Capture the cell that displays the provided text and extract its (x, y) central coordinate. 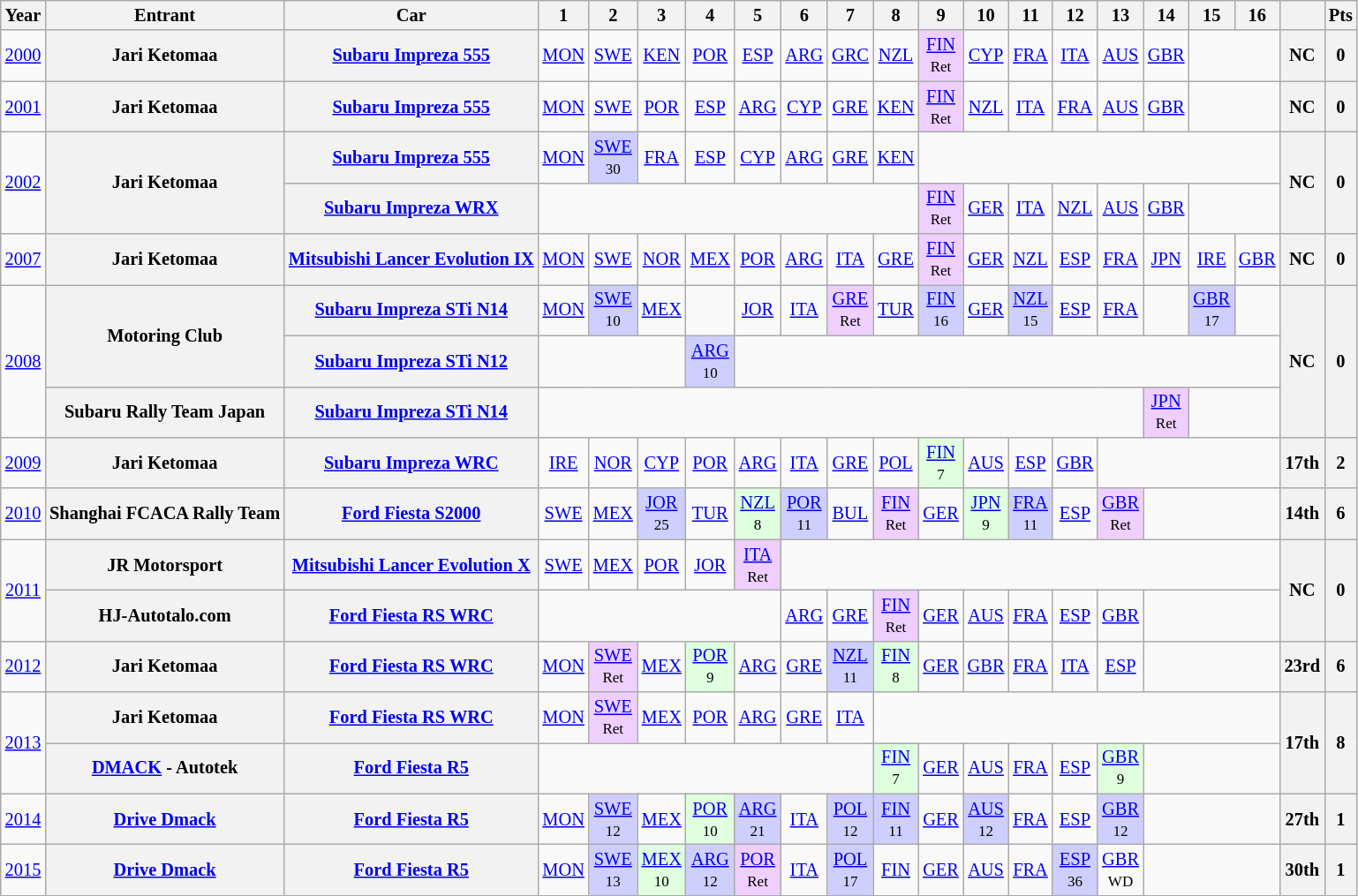
POL12 (850, 819)
POL (896, 463)
14th (1302, 514)
SWE12 (613, 819)
FIN16 (940, 310)
BUL (850, 514)
ARG21 (758, 819)
FIN11 (896, 819)
Subaru Rally Team Japan (164, 412)
GBR12 (1120, 819)
NZL11 (850, 666)
GBR17 (1211, 310)
Ford Fiesta S2000 (411, 514)
2010 (23, 514)
2000 (23, 56)
FIN8 (896, 666)
ITARet (758, 565)
2001 (23, 107)
30th (1302, 870)
16 (1257, 15)
23rd (1302, 666)
GRERet (850, 310)
FRA11 (1030, 514)
POR9 (710, 666)
Year (23, 15)
15 (1211, 15)
2007 (23, 260)
GBRWD (1120, 870)
Subaru Impreza WRX (411, 208)
2008 (23, 360)
MEX10 (662, 870)
SWE30 (613, 157)
Entrant (164, 15)
Car (411, 15)
JPN (1166, 260)
ARG10 (710, 361)
Motoring Club (164, 335)
3 (662, 15)
SWE10 (613, 310)
JPN9 (986, 514)
NZL8 (758, 514)
13 (1120, 15)
2009 (23, 463)
2015 (23, 870)
12 (1075, 15)
ARG12 (710, 870)
5 (758, 15)
2011 (23, 590)
Subaru Impreza STi N12 (411, 361)
POR10 (710, 819)
7 (850, 15)
PORRet (758, 870)
NZL15 (1030, 310)
POR11 (803, 514)
Pts (1340, 15)
HJ-Autotalo.com (164, 615)
JOR25 (662, 514)
JPNRet (1166, 412)
2002 (23, 182)
Mitsubishi Lancer Evolution IX (411, 260)
SWE13 (613, 870)
AUS12 (986, 819)
14 (1166, 15)
GBRRet (1120, 514)
FIN (896, 870)
11 (1030, 15)
4 (710, 15)
9 (940, 15)
GBR9 (1120, 768)
ESP36 (1075, 870)
POL17 (850, 870)
GRC (850, 56)
Mitsubishi Lancer Evolution X (411, 565)
2013 (23, 743)
DMACK - Autotek (164, 768)
2014 (23, 819)
27th (1302, 819)
Shanghai FCACA Rally Team (164, 514)
Subaru Impreza WRC (411, 463)
10 (986, 15)
2012 (23, 666)
JR Motorsport (164, 565)
